Scan for the cell matching the given text and deliver its [x, y] coordinate at center. 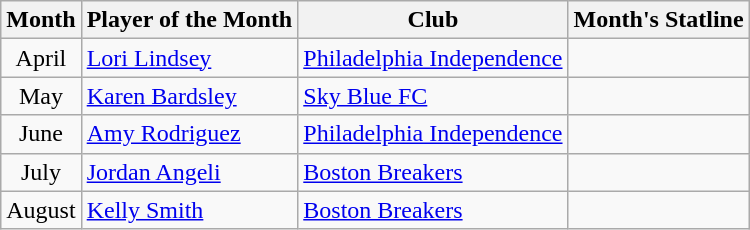
Player of the Month [190, 20]
Club [433, 20]
Month's Statline [658, 20]
May [41, 96]
July [41, 172]
April [41, 58]
Month [41, 20]
Jordan Angeli [190, 172]
Karen Bardsley [190, 96]
August [41, 210]
June [41, 134]
Kelly Smith [190, 210]
Amy Rodriguez [190, 134]
Sky Blue FC [433, 96]
Lori Lindsey [190, 58]
